Identify which cell holds the provided text, then report its [X, Y] central coordinate. 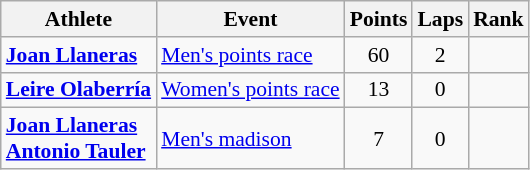
Athlete [78, 19]
Points [379, 19]
Event [250, 19]
Rank [498, 19]
Joan LlanerasAntonio Tauler [78, 138]
Joan Llaneras [78, 55]
60 [379, 55]
2 [440, 55]
13 [379, 90]
7 [379, 138]
Men's points race [250, 55]
Leire Olaberría [78, 90]
Women's points race [250, 90]
Men's madison [250, 138]
Laps [440, 19]
